Provide the [x, y] coordinate of the cell's center where the given text is located.  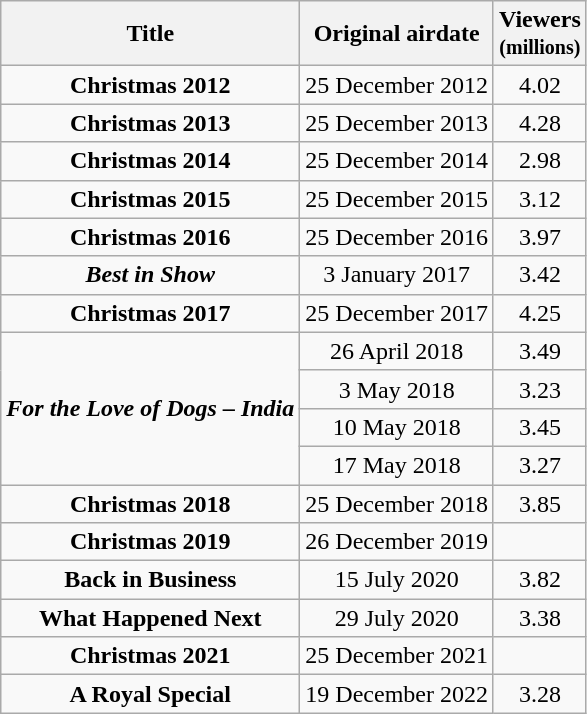
4.25 [540, 313]
25 December 2015 [397, 199]
3.97 [540, 237]
3.82 [540, 580]
4.28 [540, 123]
Christmas 2019 [150, 542]
19 December 2022 [397, 694]
29 July 2020 [397, 618]
25 December 2017 [397, 313]
Christmas 2016 [150, 237]
Christmas 2014 [150, 161]
3.38 [540, 618]
Christmas 2012 [150, 85]
3.85 [540, 503]
3 January 2017 [397, 275]
25 December 2012 [397, 85]
Viewers(millions) [540, 34]
25 December 2018 [397, 503]
2.98 [540, 161]
3 May 2018 [397, 389]
25 December 2021 [397, 656]
25 December 2014 [397, 161]
25 December 2013 [397, 123]
17 May 2018 [397, 465]
3.23 [540, 389]
3.42 [540, 275]
Christmas 2021 [150, 656]
3.49 [540, 351]
Christmas 2015 [150, 199]
Title [150, 34]
Christmas 2013 [150, 123]
3.12 [540, 199]
26 April 2018 [397, 351]
25 December 2016 [397, 237]
Christmas 2018 [150, 503]
3.27 [540, 465]
What Happened Next [150, 618]
Back in Business [150, 580]
10 May 2018 [397, 427]
4.02 [540, 85]
A Royal Special [150, 694]
3.28 [540, 694]
Original airdate [397, 34]
3.45 [540, 427]
Christmas 2017 [150, 313]
26 December 2019 [397, 542]
15 July 2020 [397, 580]
Best in Show [150, 275]
For the Love of Dogs – India [150, 408]
